Identify which cell holds the provided text, then report its [X, Y] central coordinate. 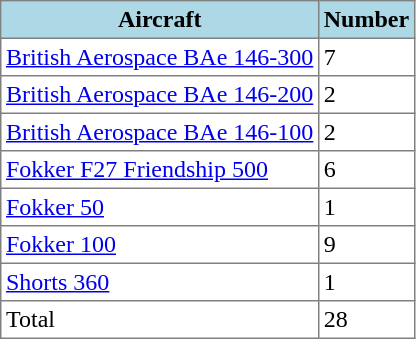
Aircraft [160, 20]
28 [367, 320]
Total [160, 320]
Fokker 100 [160, 245]
British Aerospace BAe 146-300 [160, 57]
9 [367, 245]
Fokker 50 [160, 207]
Fokker F27 Friendship 500 [160, 170]
7 [367, 57]
6 [367, 170]
Number [367, 20]
British Aerospace BAe 146-200 [160, 95]
Shorts 360 [160, 282]
British Aerospace BAe 146-100 [160, 132]
